Locate the cell with the specified text and output its [X, Y] center coordinate. 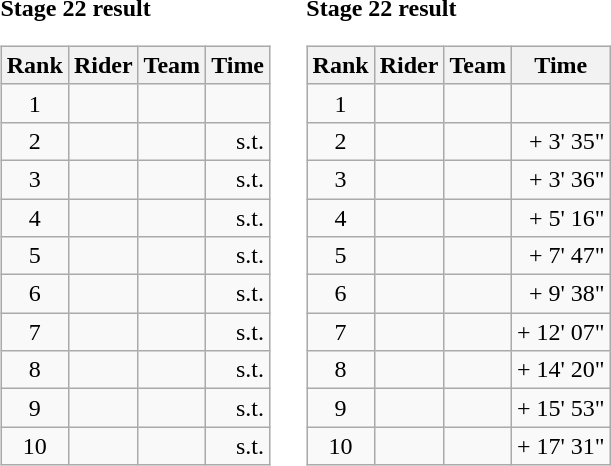
+ 3' 36" [560, 179]
+ 15' 53" [560, 408]
+ 17' 31" [560, 446]
+ 14' 20" [560, 370]
+ 3' 35" [560, 141]
+ 9' 38" [560, 294]
+ 5' 16" [560, 217]
+ 7' 47" [560, 256]
+ 12' 07" [560, 332]
